Determine the [x, y] coordinate at the center of the cell enclosing the given text.  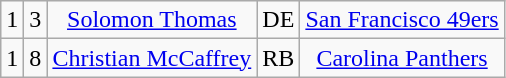
Solomon Thomas [152, 20]
RB [278, 58]
3 [36, 20]
DE [278, 20]
8 [36, 58]
Carolina Panthers [402, 58]
San Francisco 49ers [402, 20]
Christian McCaffrey [152, 58]
